Output the [x, y] coordinate of the center of the cell containing the given text.  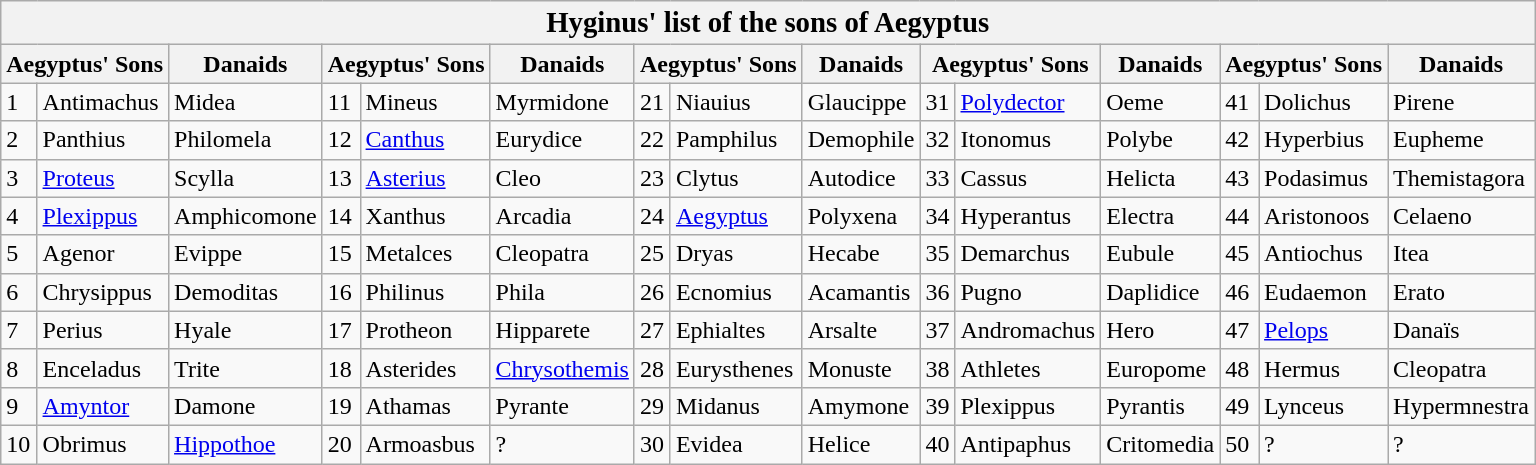
Pelops [1324, 330]
Themistagora [1462, 178]
Pamphilus [736, 140]
6 [19, 292]
49 [1240, 406]
Protheon [425, 330]
Eudaemon [1324, 292]
45 [1240, 254]
Aegyptus [736, 216]
Eurydice [562, 140]
10 [19, 444]
26 [652, 292]
Athletes [1028, 368]
Pirene [1462, 102]
Polybe [1160, 140]
39 [938, 406]
4 [19, 216]
40 [938, 444]
Cleo [562, 178]
Acamantis [861, 292]
Hecabe [861, 254]
37 [938, 330]
Trite [246, 368]
42 [1240, 140]
Hyale [246, 330]
Canthus [425, 140]
Athamas [425, 406]
Hyperantus [1028, 216]
Dryas [736, 254]
Philinus [425, 292]
Hero [1160, 330]
Scylla [246, 178]
Amyntor [103, 406]
Phila [562, 292]
Demarchus [1028, 254]
16 [341, 292]
Damone [246, 406]
Metalces [425, 254]
Amymone [861, 406]
Antiochus [1324, 254]
13 [341, 178]
19 [341, 406]
Erato [1462, 292]
Evippe [246, 254]
Hipparete [562, 330]
9 [19, 406]
Itea [1462, 254]
12 [341, 140]
Pyrantis [1160, 406]
Electra [1160, 216]
8 [19, 368]
Chrysippus [103, 292]
15 [341, 254]
Autodice [861, 178]
43 [1240, 178]
Chrysothemis [562, 368]
Polydector [1028, 102]
27 [652, 330]
Hermus [1324, 368]
29 [652, 406]
Helice [861, 444]
5 [19, 254]
30 [652, 444]
18 [341, 368]
35 [938, 254]
Eurysthenes [736, 368]
Dolichus [1324, 102]
Agenor [103, 254]
48 [1240, 368]
Midanus [736, 406]
Monuste [861, 368]
31 [938, 102]
17 [341, 330]
41 [1240, 102]
Hyperbius [1324, 140]
Asterius [425, 178]
7 [19, 330]
Xanthus [425, 216]
Arcadia [562, 216]
Proteus [103, 178]
Danaïs [1462, 330]
Eupheme [1462, 140]
Pyrante [562, 406]
11 [341, 102]
38 [938, 368]
50 [1240, 444]
Enceladus [103, 368]
32 [938, 140]
Itonomus [1028, 140]
Philomela [246, 140]
Glaucippe [861, 102]
Oeme [1160, 102]
20 [341, 444]
Antipaphus [1028, 444]
24 [652, 216]
Hypermnestra [1462, 406]
Demoditas [246, 292]
21 [652, 102]
Armoasbus [425, 444]
Hyginus' list of the sons of Aegyptus [768, 23]
46 [1240, 292]
Andromachus [1028, 330]
Lynceus [1324, 406]
Evidea [736, 444]
33 [938, 178]
Antimachus [103, 102]
Cassus [1028, 178]
23 [652, 178]
Arsalte [861, 330]
Amphicomone [246, 216]
Europome [1160, 368]
Asterides [425, 368]
Pugno [1028, 292]
Panthius [103, 140]
Demophile [861, 140]
2 [19, 140]
Eubule [1160, 254]
Perius [103, 330]
Aristonoos [1324, 216]
Mineus [425, 102]
Niauius [736, 102]
28 [652, 368]
Obrimus [103, 444]
22 [652, 140]
1 [19, 102]
Ecnomius [736, 292]
44 [1240, 216]
34 [938, 216]
Ephialtes [736, 330]
Celaeno [1462, 216]
Daplidice [1160, 292]
Polyxena [861, 216]
Helicta [1160, 178]
Myrmidone [562, 102]
Clytus [736, 178]
47 [1240, 330]
Hippothoe [246, 444]
Podasimus [1324, 178]
Midea [246, 102]
3 [19, 178]
36 [938, 292]
Critomedia [1160, 444]
14 [341, 216]
25 [652, 254]
